Scan for the cell matching the given text and deliver its [x, y] coordinate at center. 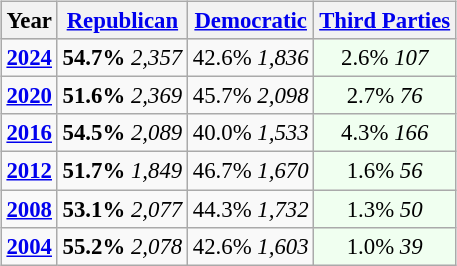
1.6% 56 [385, 171]
55.2% 2,078 [122, 246]
Democratic [250, 21]
1.3% 50 [385, 209]
42.6% 1,603 [250, 246]
51.6% 2,369 [122, 96]
2008 [29, 209]
2016 [29, 133]
54.5% 2,089 [122, 133]
46.7% 1,670 [250, 171]
2024 [29, 58]
54.7% 2,357 [122, 58]
Year [29, 21]
2.6% 107 [385, 58]
53.1% 2,077 [122, 209]
2020 [29, 96]
51.7% 1,849 [122, 171]
1.0% 39 [385, 246]
Third Parties [385, 21]
2.7% 76 [385, 96]
40.0% 1,533 [250, 133]
2004 [29, 246]
42.6% 1,836 [250, 58]
44.3% 1,732 [250, 209]
2012 [29, 171]
4.3% 166 [385, 133]
Republican [122, 21]
45.7% 2,098 [250, 96]
